Provide the (x, y) coordinate of the cell's center where the given text is located.  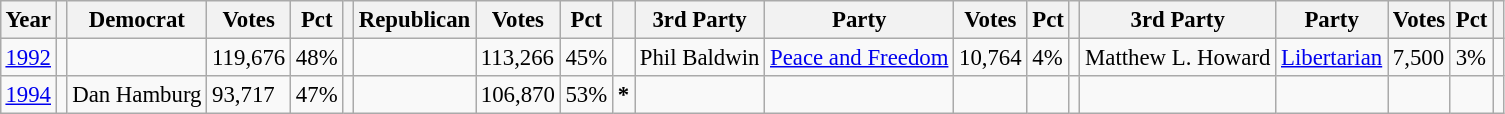
Libertarian (1332, 57)
Year (28, 20)
53% (586, 95)
Peace and Freedom (860, 57)
106,870 (518, 95)
4% (1048, 57)
Dan Hamburg (137, 95)
Phil Baldwin (699, 57)
93,717 (249, 95)
10,764 (990, 57)
7,500 (1420, 57)
3% (1471, 57)
Democrat (137, 20)
1994 (28, 95)
45% (586, 57)
Matthew L. Howard (1178, 57)
113,266 (518, 57)
48% (317, 57)
47% (317, 95)
119,676 (249, 57)
1992 (28, 57)
Republican (415, 20)
* (624, 95)
